Scan for the cell matching the given text and deliver its (X, Y) coordinate at center. 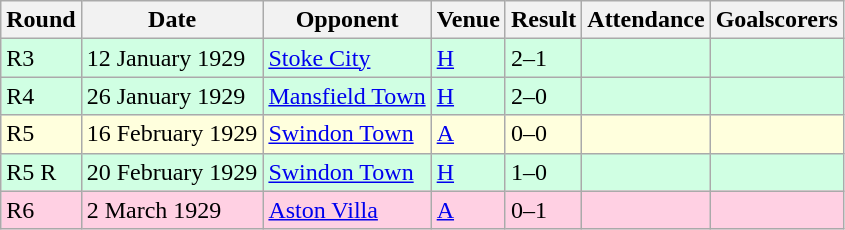
0–0 (543, 134)
Attendance (646, 20)
12 January 1929 (172, 58)
R5 R (41, 172)
2 March 1929 (172, 210)
2–1 (543, 58)
R5 (41, 134)
Opponent (347, 20)
Mansfield Town (347, 96)
Venue (468, 20)
R4 (41, 96)
R3 (41, 58)
Stoke City (347, 58)
Goalscorers (776, 20)
20 February 1929 (172, 172)
2–0 (543, 96)
R6 (41, 210)
Date (172, 20)
Round (41, 20)
0–1 (543, 210)
1–0 (543, 172)
16 February 1929 (172, 134)
Aston Villa (347, 210)
Result (543, 20)
26 January 1929 (172, 96)
